Capture the cell that displays the provided text and extract its (x, y) central coordinate. 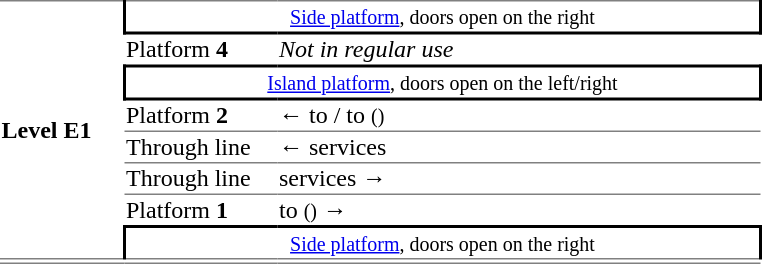
Platform 1 (200, 210)
Platform 2 (200, 115)
Level E1 (62, 130)
services → (520, 179)
to () → (520, 210)
Not in regular use (520, 50)
← to / to () (520, 115)
Platform 4 (200, 50)
Island platform, doors open on the left/right (442, 82)
← services (520, 147)
